Search for the cell housing the specified text and yield its (x, y) center coordinate. 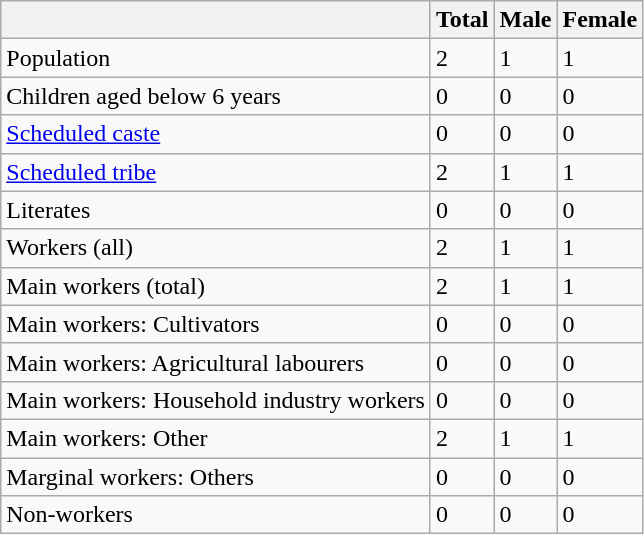
Marginal workers: Others (216, 477)
Total (462, 20)
Main workers: Cultivators (216, 324)
Workers (all) (216, 248)
Non-workers (216, 515)
Main workers (total) (216, 286)
Literates (216, 210)
Scheduled tribe (216, 172)
Main workers: Household industry workers (216, 400)
Main workers: Other (216, 438)
Children aged below 6 years (216, 96)
Main workers: Agricultural labourers (216, 362)
Population (216, 58)
Scheduled caste (216, 134)
Female (600, 20)
Male (526, 20)
